Return (x, y) of the center of cell containing provided text 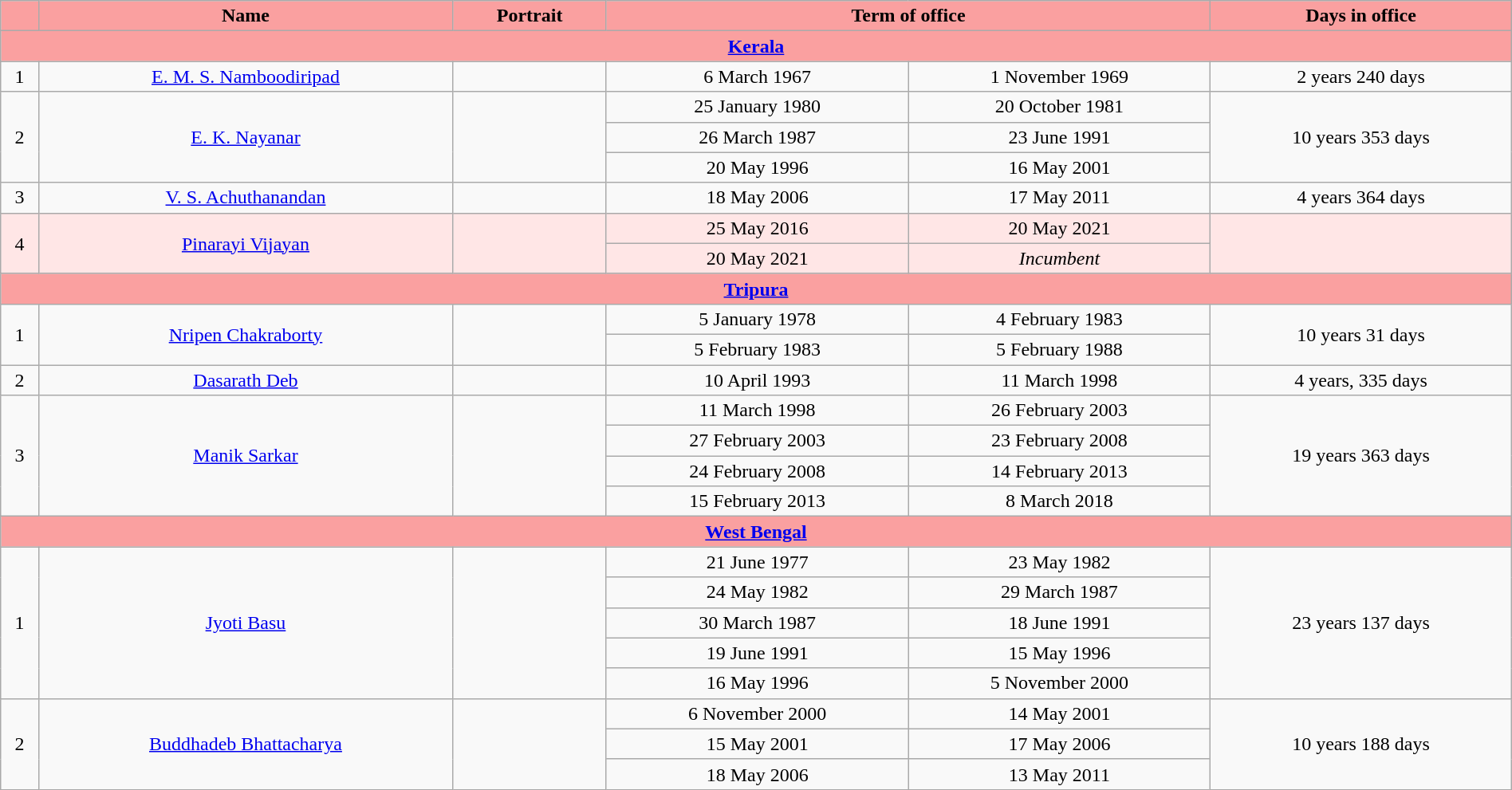
Buddhadeb Bhattacharya (246, 744)
West Bengal (756, 532)
10 years 353 days (1360, 137)
24 February 2008 (758, 471)
17 May 2011 (1059, 198)
15 May 2001 (758, 744)
10 years 31 days (1360, 334)
4 February 1983 (1059, 319)
24 May 1982 (758, 592)
16 May 1996 (758, 683)
E. M. S. Namboodiripad (246, 77)
18 June 1991 (1059, 623)
19 years 363 days (1360, 456)
15 May 1996 (1059, 653)
13 May 2011 (1059, 774)
17 May 2006 (1059, 744)
Kerala (756, 46)
4 (19, 243)
25 May 2016 (758, 228)
6 November 2000 (758, 713)
5 February 1983 (758, 349)
14 February 2013 (1059, 471)
8 March 2018 (1059, 501)
23 February 2008 (1059, 441)
27 February 2003 (758, 441)
Term of office (908, 16)
10 years 188 days (1360, 744)
25 January 1980 (758, 107)
23 years 137 days (1360, 623)
29 March 1987 (1059, 592)
5 February 1988 (1059, 349)
Nripen Chakraborty (246, 334)
26 March 1987 (758, 137)
6 March 1967 (758, 77)
4 years 364 days (1360, 198)
1 November 1969 (1059, 77)
Incumbent (1059, 258)
5 November 2000 (1059, 683)
Name (246, 16)
23 June 1991 (1059, 137)
23 May 1982 (1059, 562)
10 April 1993 (758, 380)
Jyoti Basu (246, 623)
15 February 2013 (758, 501)
16 May 2001 (1059, 167)
Days in office (1360, 16)
26 February 2003 (1059, 411)
21 June 1977 (758, 562)
4 years, 335 days (1360, 380)
20 October 1981 (1059, 107)
2 years 240 days (1360, 77)
Pinarayi Vijayan (246, 243)
Tripura (756, 289)
14 May 2001 (1059, 713)
Dasarath Deb (246, 380)
20 May 1996 (758, 167)
Portrait (530, 16)
30 March 1987 (758, 623)
5 January 1978 (758, 319)
E. K. Nayanar (246, 137)
Manik Sarkar (246, 456)
V. S. Achuthanandan (246, 198)
19 June 1991 (758, 653)
